Output the (x, y) coordinate of the center of the cell containing the given text.  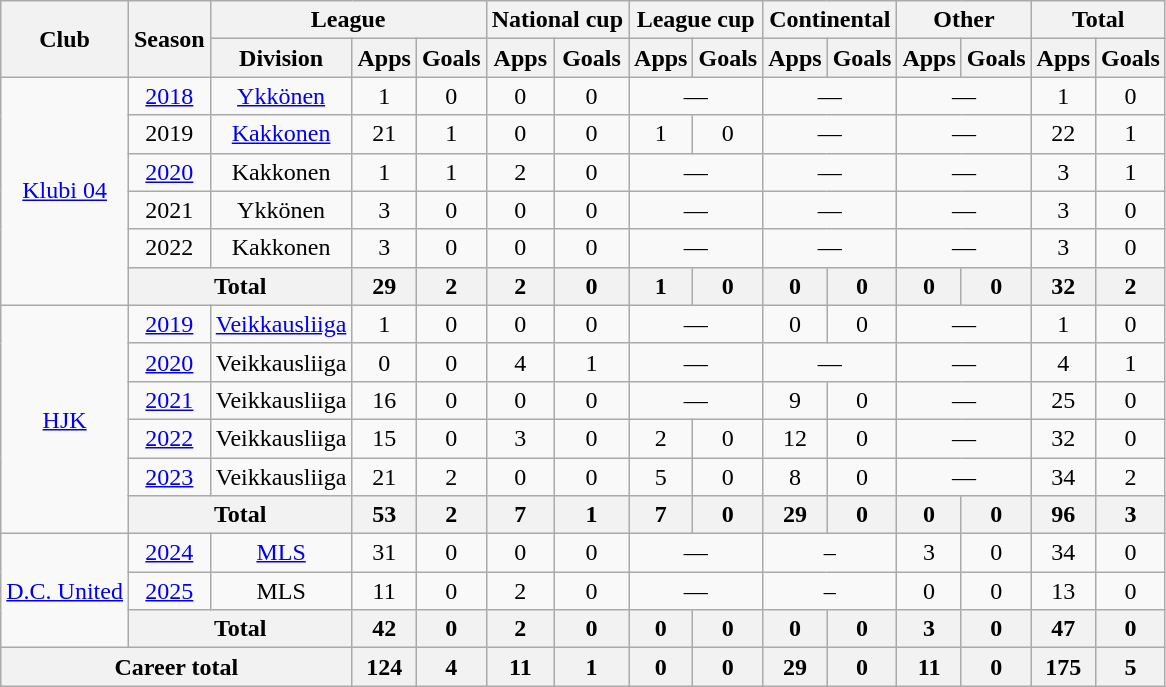
13 (1063, 591)
League (348, 20)
Club (65, 39)
47 (1063, 629)
Continental (830, 20)
12 (795, 438)
175 (1063, 667)
9 (795, 400)
League cup (696, 20)
8 (795, 477)
2023 (169, 477)
53 (384, 515)
124 (384, 667)
Klubi 04 (65, 191)
2024 (169, 553)
42 (384, 629)
Career total (176, 667)
D.C. United (65, 591)
HJK (65, 419)
15 (384, 438)
National cup (557, 20)
2025 (169, 591)
25 (1063, 400)
31 (384, 553)
Division (281, 58)
96 (1063, 515)
Season (169, 39)
Other (964, 20)
22 (1063, 134)
16 (384, 400)
2018 (169, 96)
